Locate the cell with the specified text and output its [X, Y] center coordinate. 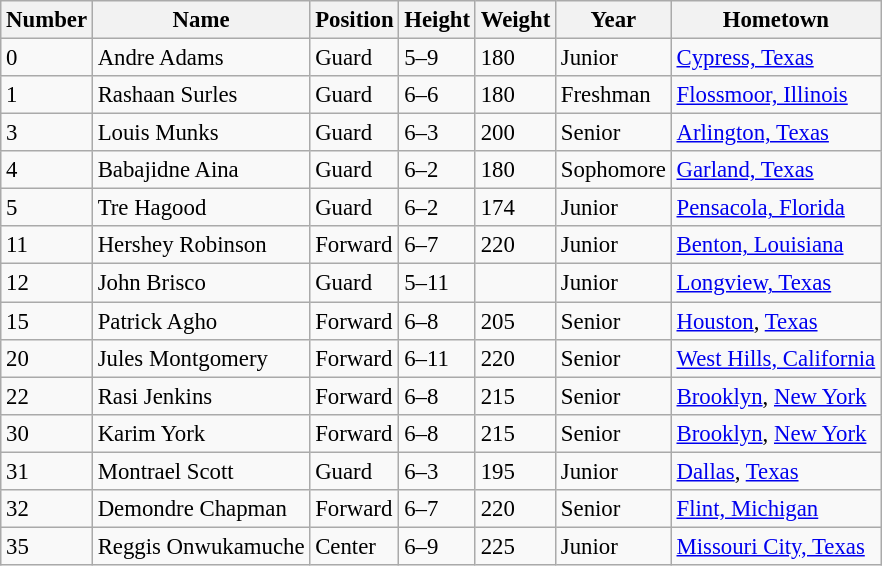
Dallas, Texas [776, 471]
John Brisco [201, 283]
195 [515, 471]
0 [47, 58]
30 [47, 433]
Louis Munks [201, 133]
Benton, Louisiana [776, 245]
225 [515, 546]
22 [47, 396]
11 [47, 245]
Name [201, 20]
Houston, Texas [776, 321]
1 [47, 95]
Garland, Texas [776, 170]
Tre Hagood [201, 208]
31 [47, 471]
200 [515, 133]
6–6 [437, 95]
Andre Adams [201, 58]
West Hills, California [776, 358]
Longview, Texas [776, 283]
Weight [515, 20]
Montrael Scott [201, 471]
Missouri City, Texas [776, 546]
Hershey Robinson [201, 245]
35 [47, 546]
Rashaan Surles [201, 95]
5 [47, 208]
174 [515, 208]
15 [47, 321]
Demondre Chapman [201, 509]
Pensacola, Florida [776, 208]
Position [354, 20]
Freshman [614, 95]
Number [47, 20]
5–11 [437, 283]
Year [614, 20]
Height [437, 20]
Patrick Agho [201, 321]
Flossmoor, Illinois [776, 95]
Jules Montgomery [201, 358]
Flint, Michigan [776, 509]
Sophomore [614, 170]
Rasi Jenkins [201, 396]
Babajidne Aina [201, 170]
20 [47, 358]
5–9 [437, 58]
6–11 [437, 358]
Karim York [201, 433]
205 [515, 321]
Hometown [776, 20]
Cypress, Texas [776, 58]
32 [47, 509]
3 [47, 133]
Arlington, Texas [776, 133]
4 [47, 170]
Center [354, 546]
12 [47, 283]
6–9 [437, 546]
Reggis Onwukamuche [201, 546]
